Find where the given text appears and provide that cell's center as (X, Y) coordinate. 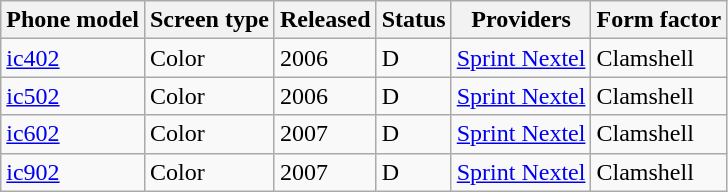
Screen type (209, 20)
Form factor (659, 20)
Providers (521, 20)
Phone model (73, 20)
ic602 (73, 134)
Released (325, 20)
Status (414, 20)
ic902 (73, 172)
ic402 (73, 58)
ic502 (73, 96)
